Locate the cell with the specified text and output its [X, Y] center coordinate. 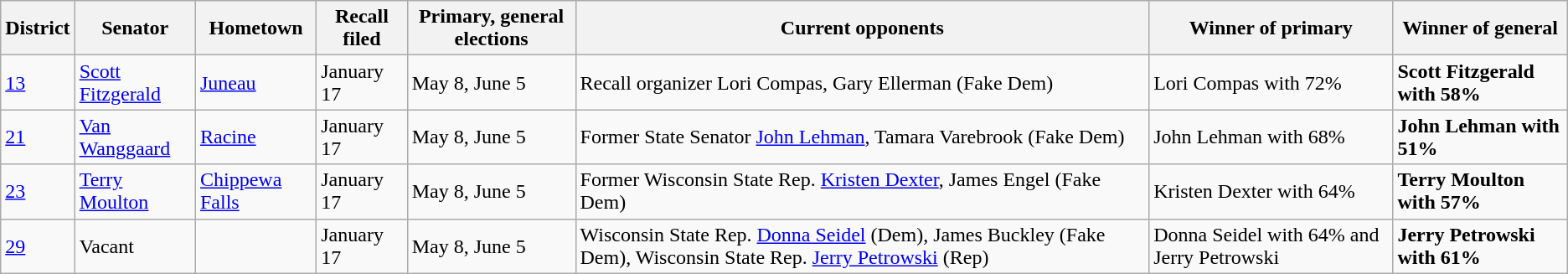
Hometown [255, 28]
Kristen Dexter with 64% [1271, 191]
John Lehman with 51% [1480, 137]
29 [38, 246]
Terry Moulton [135, 191]
Former Wisconsin State Rep. Kristen Dexter, James Engel (Fake Dem) [863, 191]
Donna Seidel with 64% and Jerry Petrowski [1271, 246]
Winner of general [1480, 28]
Former State Senator John Lehman, Tamara Varebrook (Fake Dem) [863, 137]
13 [38, 82]
Scott Fitzgerald with 58% [1480, 82]
Jerry Petrowski with 61% [1480, 246]
Chippewa Falls [255, 191]
Senator [135, 28]
Primary, general elections [491, 28]
Terry Moulton with 57% [1480, 191]
Vacant [135, 246]
Lori Compas with 72% [1271, 82]
Wisconsin State Rep. Donna Seidel (Dem), James Buckley (Fake Dem), Wisconsin State Rep. Jerry Petrowski (Rep) [863, 246]
Juneau [255, 82]
District [38, 28]
21 [38, 137]
Current opponents [863, 28]
Recall organizer Lori Compas, Gary Ellerman (Fake Dem) [863, 82]
Winner of primary [1271, 28]
23 [38, 191]
Racine [255, 137]
John Lehman with 68% [1271, 137]
Recall filed [362, 28]
Scott Fitzgerald [135, 82]
Van Wanggaard [135, 137]
